Capture the cell that displays the provided text and extract its [x, y] central coordinate. 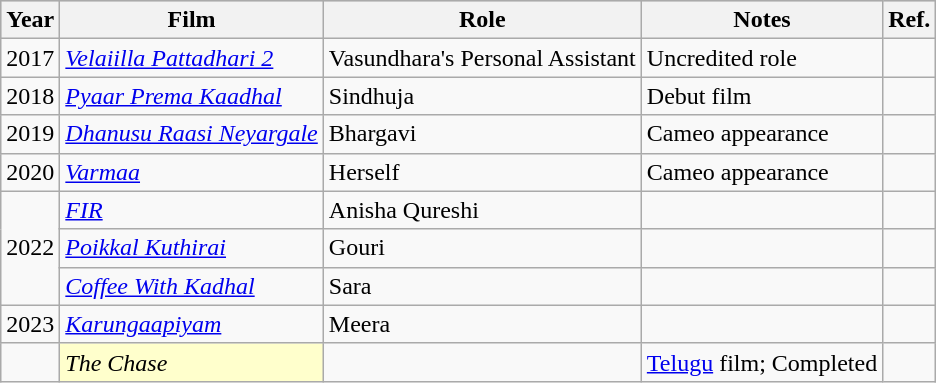
2019 [30, 134]
Sara [482, 286]
Velaiilla Pattadhari 2 [192, 58]
Anisha Qureshi [482, 210]
Pyaar Prema Kaadhal [192, 96]
Gouri [482, 248]
Herself [482, 172]
Coffee With Kadhal [192, 286]
The Chase [192, 362]
Notes [762, 20]
Role [482, 20]
Telugu film; Completed [762, 362]
Meera [482, 324]
Ref. [910, 20]
2020 [30, 172]
Bhargavi [482, 134]
Varmaa [192, 172]
Sindhuja [482, 96]
2023 [30, 324]
FIR [192, 210]
2022 [30, 248]
2017 [30, 58]
Dhanusu Raasi Neyargale [192, 134]
Year [30, 20]
Vasundhara's Personal Assistant [482, 58]
Karungaapiyam [192, 324]
Uncredited role [762, 58]
Debut film [762, 96]
2018 [30, 96]
Poikkal Kuthirai [192, 248]
Film [192, 20]
